Locate the cell with the specified text and output its [X, Y] center coordinate. 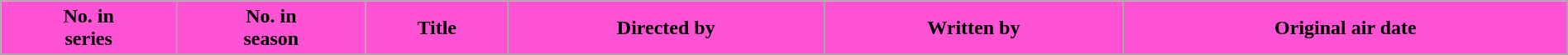
Title [437, 28]
No. inseason [271, 28]
Written by [973, 28]
No. inseries [89, 28]
Directed by [666, 28]
Original air date [1345, 28]
